Output the (X, Y) coordinate of the center of the cell containing the given text.  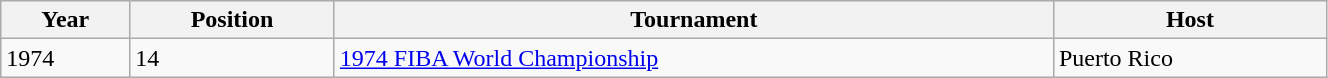
1974 (66, 58)
Host (1190, 20)
14 (232, 58)
Tournament (694, 20)
1974 FIBA World Championship (694, 58)
Position (232, 20)
Year (66, 20)
Puerto Rico (1190, 58)
